From the cell containing the given text, extract its center point as [X, Y] coordinate. 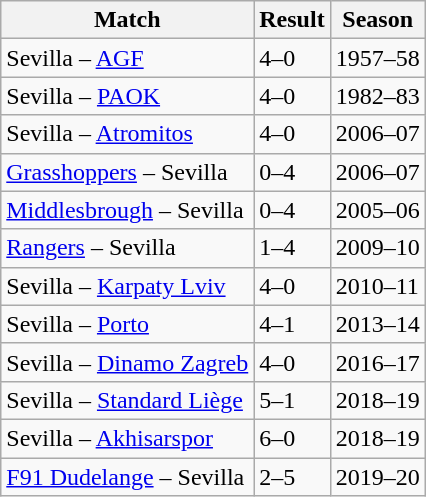
Sevilla – Atromitos [128, 134]
Sevilla – Porto [128, 324]
5–1 [292, 400]
1–4 [292, 248]
Sevilla – Karpaty Lviv [128, 286]
F91 Dudelange – Sevilla [128, 477]
2019–20 [378, 477]
2–5 [292, 477]
2009–10 [378, 248]
4–1 [292, 324]
Sevilla – Dinamo Zagreb [128, 362]
Sevilla – Standard Liège [128, 400]
1957–58 [378, 58]
Rangers – Sevilla [128, 248]
Sevilla – PAOK [128, 96]
2005–06 [378, 210]
2010–11 [378, 286]
2016–17 [378, 362]
Sevilla – AGF [128, 58]
Season [378, 20]
1982–83 [378, 96]
Middlesbrough – Sevilla [128, 210]
Match [128, 20]
Result [292, 20]
6–0 [292, 438]
2013–14 [378, 324]
Sevilla – Akhisarspor [128, 438]
Grasshoppers – Sevilla [128, 172]
